Capture the cell that displays the provided text and extract its (x, y) central coordinate. 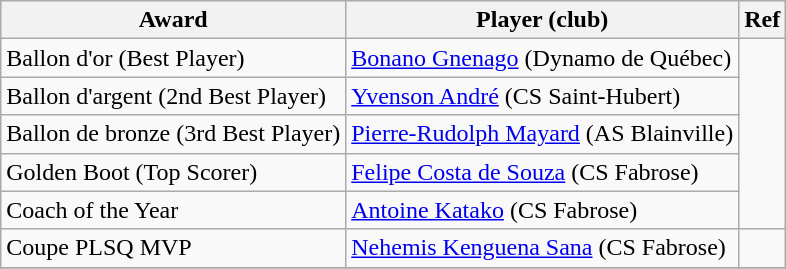
Ballon de bronze (3rd Best Player) (174, 134)
Felipe Costa de Souza (CS Fabrose) (542, 172)
Coach of the Year (174, 210)
Bonano Gnenago (Dynamo de Québec) (542, 58)
Ref (762, 20)
Golden Boot (Top Scorer) (174, 172)
Antoine Katako (CS Fabrose) (542, 210)
Award (174, 20)
Player (club) (542, 20)
Coupe PLSQ MVP (174, 248)
Ballon d'or (Best Player) (174, 58)
Yvenson André (CS Saint-Hubert) (542, 96)
Pierre-Rudolph Mayard (AS Blainville) (542, 134)
Nehemis Kenguena Sana (CS Fabrose) (542, 248)
Ballon d'argent (2nd Best Player) (174, 96)
